Identify which cell holds the provided text, then report its (X, Y) central coordinate. 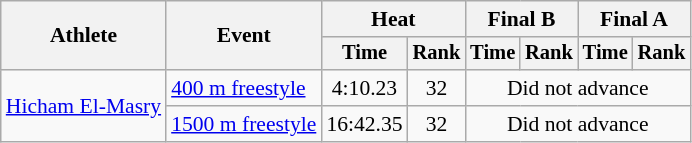
Athlete (84, 36)
Heat (393, 19)
1500 m freestyle (244, 124)
Final A (634, 19)
400 m freestyle (244, 88)
Final B (521, 19)
Hicham El-Masry (84, 106)
16:42.35 (364, 124)
Event (244, 36)
4:10.23 (364, 88)
